From the cell containing the given text, extract its center point as (X, Y) coordinate. 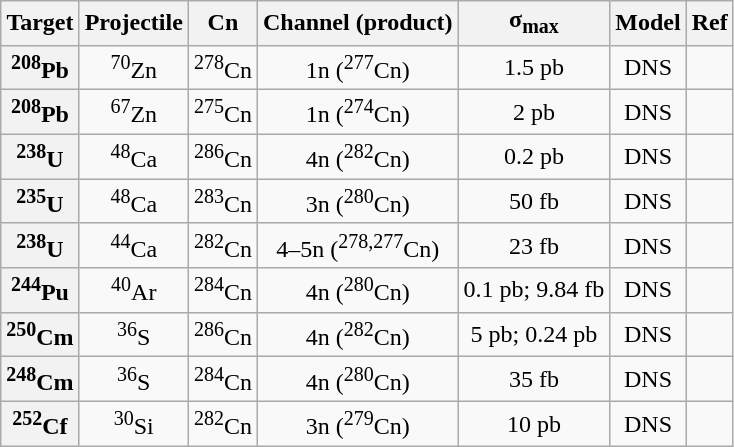
5 pb; 0.24 pb (534, 334)
50 fb (534, 202)
1.5 pb (534, 68)
Channel (product) (358, 23)
67Zn (134, 112)
252Cf (40, 424)
Model (648, 23)
1n (274Cn) (358, 112)
235U (40, 202)
40Ar (134, 290)
44Ca (134, 246)
23 fb (534, 246)
σmax (534, 23)
250Cm (40, 334)
244Pu (40, 290)
283Cn (222, 202)
35 fb (534, 380)
3n (280Cn) (358, 202)
3n (279Cn) (358, 424)
1n (277Cn) (358, 68)
278Cn (222, 68)
Target (40, 23)
4–5n (278,277Cn) (358, 246)
248Cm (40, 380)
275Cn (222, 112)
2 pb (534, 112)
70Zn (134, 68)
0.1 pb; 9.84 fb (534, 290)
Cn (222, 23)
Projectile (134, 23)
10 pb (534, 424)
30Si (134, 424)
Ref (710, 23)
0.2 pb (534, 156)
